Find where the given text appears and provide that cell's center as [x, y] coordinate. 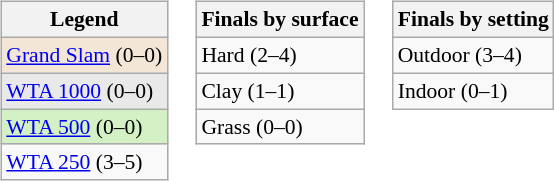
Outdoor (3–4) [474, 55]
Grand Slam (0–0) [84, 55]
Indoor (0–1) [474, 91]
Legend [84, 20]
WTA 500 (0–0) [84, 127]
Hard (2–4) [280, 55]
Grass (0–0) [280, 127]
WTA 1000 (0–0) [84, 91]
WTA 250 (3–5) [84, 162]
Clay (1–1) [280, 91]
Finals by setting [474, 20]
Finals by surface [280, 20]
